Capture the cell that displays the provided text and extract its (x, y) central coordinate. 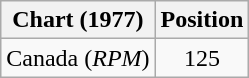
Position (202, 20)
125 (202, 58)
Canada (RPM) (78, 58)
Chart (1977) (78, 20)
